Search for the cell housing the specified text and yield its (X, Y) center coordinate. 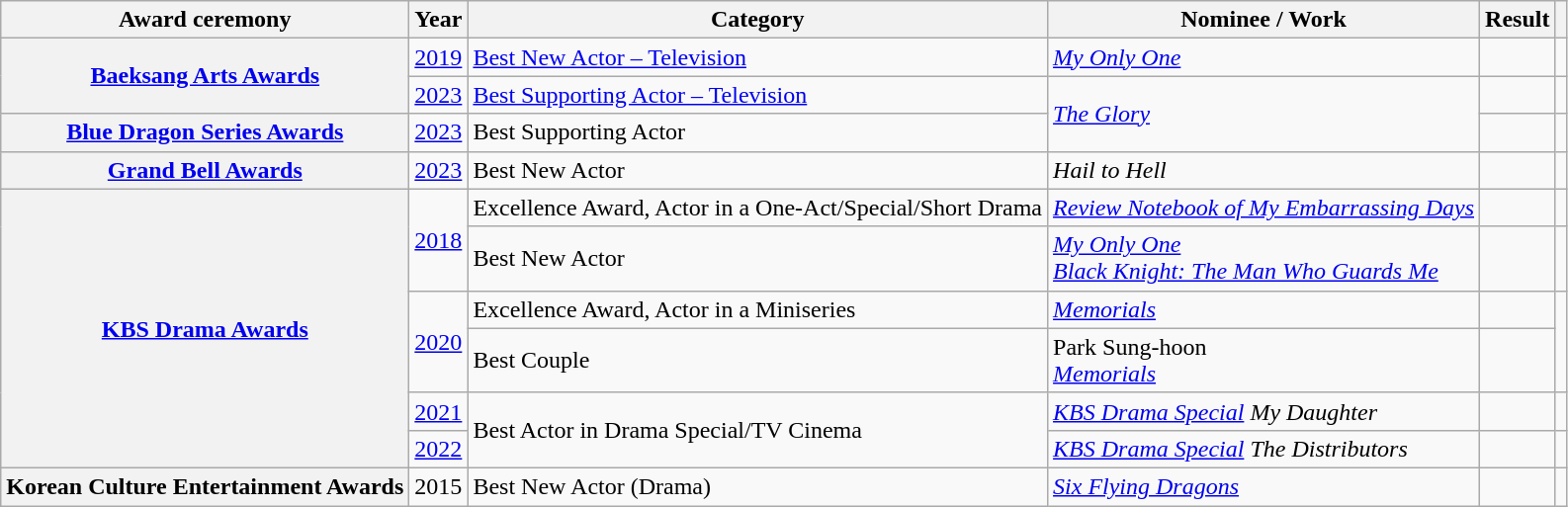
Best Couple (757, 360)
Excellence Award, Actor in a One-Act/Special/Short Drama (757, 208)
2019 (439, 57)
Best Supporting Actor (757, 132)
Result (1518, 20)
Baeksang Arts Awards (206, 76)
2018 (439, 239)
My Only OneBlack Knight: The Man Who Guards Me (1263, 259)
KBS Drama Special The Distributors (1263, 449)
Excellence Award, Actor in a Miniseries (757, 309)
2022 (439, 449)
Hail to Hell (1263, 170)
Nominee / Work (1263, 20)
Best Actor in Drama Special/TV Cinema (757, 430)
Best Supporting Actor – Television (757, 95)
Memorials (1263, 309)
Year (439, 20)
Six Flying Dragons (1263, 486)
My Only One (1263, 57)
2021 (439, 411)
The Glory (1263, 114)
Review Notebook of My Embarrassing Days (1263, 208)
Grand Bell Awards (206, 170)
Category (757, 20)
KBS Drama Awards (206, 328)
2020 (439, 342)
2015 (439, 486)
Award ceremony (206, 20)
Blue Dragon Series Awards (206, 132)
Best New Actor – Television (757, 57)
KBS Drama Special My Daughter (1263, 411)
Korean Culture Entertainment Awards (206, 486)
Best New Actor (Drama) (757, 486)
Park Sung-hoon Memorials (1263, 360)
